Determine the (x, y) coordinate at the center of the cell enclosing the given text.  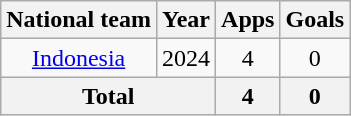
Indonesia (79, 58)
Goals (315, 20)
2024 (186, 58)
Year (186, 20)
Apps (248, 20)
Total (108, 96)
National team (79, 20)
